Find where the given text appears and provide that cell's center as (X, Y) coordinate. 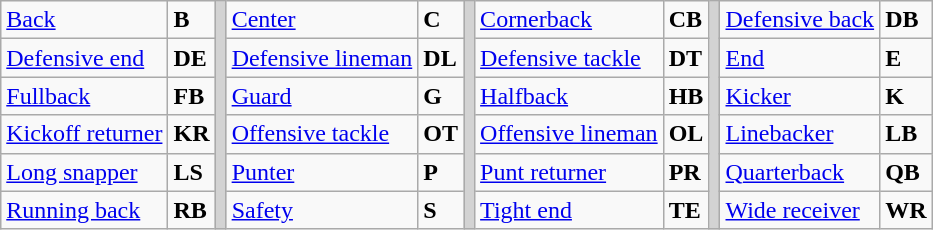
Safety (322, 210)
WR (906, 210)
DT (686, 58)
B (192, 20)
Fullback (84, 96)
DL (441, 58)
Quarterback (800, 172)
K (906, 96)
S (441, 210)
Defensive tackle (570, 58)
End (800, 58)
Long snapper (84, 172)
Linebacker (800, 134)
Wide receiver (800, 210)
Defensive end (84, 58)
Kicker (800, 96)
Defensive lineman (322, 58)
HB (686, 96)
Kickoff returner (84, 134)
Punter (322, 172)
PR (686, 172)
Back (84, 20)
DB (906, 20)
Offensive tackle (322, 134)
Center (322, 20)
Defensive back (800, 20)
OT (441, 134)
TE (686, 210)
LS (192, 172)
LB (906, 134)
P (441, 172)
G (441, 96)
C (441, 20)
QB (906, 172)
Running back (84, 210)
Tight end (570, 210)
Punt returner (570, 172)
E (906, 58)
KR (192, 134)
RB (192, 210)
CB (686, 20)
Offensive lineman (570, 134)
Guard (322, 96)
DE (192, 58)
Cornerback (570, 20)
FB (192, 96)
Halfback (570, 96)
OL (686, 134)
